Return the [x, y] coordinate for the center point of the cell that contains the specified text.  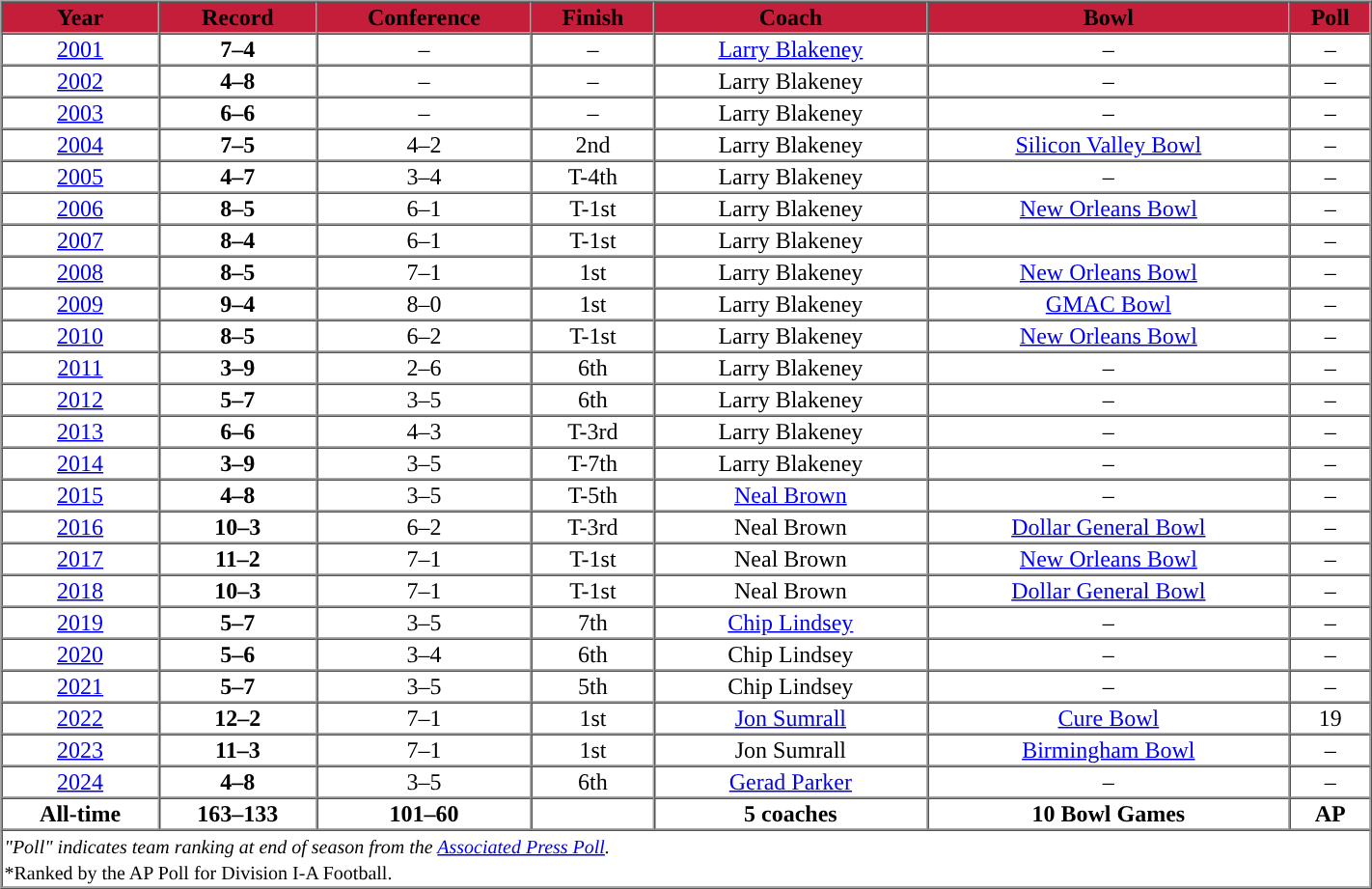
2014 [81, 463]
101–60 [425, 813]
2003 [81, 112]
T-7th [592, 463]
2004 [81, 145]
163–133 [237, 813]
Birmingham Bowl [1109, 749]
Poll [1331, 17]
7th [592, 622]
5th [592, 685]
2005 [81, 176]
2017 [81, 558]
2012 [81, 400]
Coach [791, 17]
2007 [81, 239]
GMAC Bowl [1109, 303]
Record [237, 17]
T-5th [592, 494]
Year [81, 17]
7–4 [237, 48]
4–7 [237, 176]
7–5 [237, 145]
2010 [81, 336]
2013 [81, 431]
4–2 [425, 145]
9–4 [237, 303]
Silicon Valley Bowl [1109, 145]
Finish [592, 17]
2006 [81, 208]
10 Bowl Games [1109, 813]
2015 [81, 494]
Conference [425, 17]
11–3 [237, 749]
11–2 [237, 558]
All-time [81, 813]
Cure Bowl [1109, 718]
2018 [81, 591]
"Poll" indicates team ranking at end of season from the Associated Press Poll. *Ranked by the AP Poll for Division I-A Football. [687, 859]
2023 [81, 749]
Bowl [1109, 17]
8–0 [425, 303]
T-4th [592, 176]
AP [1331, 813]
2016 [81, 527]
2024 [81, 782]
2nd [592, 145]
5–6 [237, 654]
2001 [81, 48]
12–2 [237, 718]
2020 [81, 654]
19 [1331, 718]
2021 [81, 685]
2008 [81, 272]
8–4 [237, 239]
2009 [81, 303]
2011 [81, 367]
2–6 [425, 367]
5 coaches [791, 813]
2019 [81, 622]
2022 [81, 718]
Gerad Parker [791, 782]
2002 [81, 81]
4–3 [425, 431]
